Output the [x, y] coordinate of the center of the cell containing the given text.  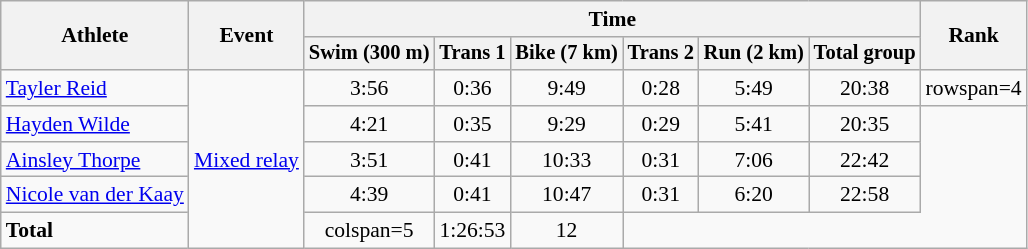
Trans 1 [472, 54]
3:51 [369, 160]
3:56 [369, 88]
Ainsley Thorpe [95, 160]
20:35 [865, 124]
0:35 [472, 124]
0:29 [661, 124]
9:29 [566, 124]
Trans 2 [661, 54]
6:20 [754, 195]
Hayden Wilde [95, 124]
1:26:53 [472, 231]
10:33 [566, 160]
Mixed relay [246, 159]
Tayler Reid [95, 88]
Event [246, 36]
rowspan=4 [973, 88]
4:21 [369, 124]
10:47 [566, 195]
4:39 [369, 195]
12 [566, 231]
9:49 [566, 88]
Athlete [95, 36]
7:06 [754, 160]
colspan=5 [369, 231]
0:28 [661, 88]
5:41 [754, 124]
Bike (7 km) [566, 54]
Nicole van der Kaay [95, 195]
Time [612, 19]
22:42 [865, 160]
Total group [865, 54]
5:49 [754, 88]
Rank [973, 36]
20:38 [865, 88]
0:36 [472, 88]
22:58 [865, 195]
Total [95, 231]
Swim (300 m) [369, 54]
Run (2 km) [754, 54]
